Pinpoint the cell where the given text exists, returning its (X, Y) midpoint coordinate. 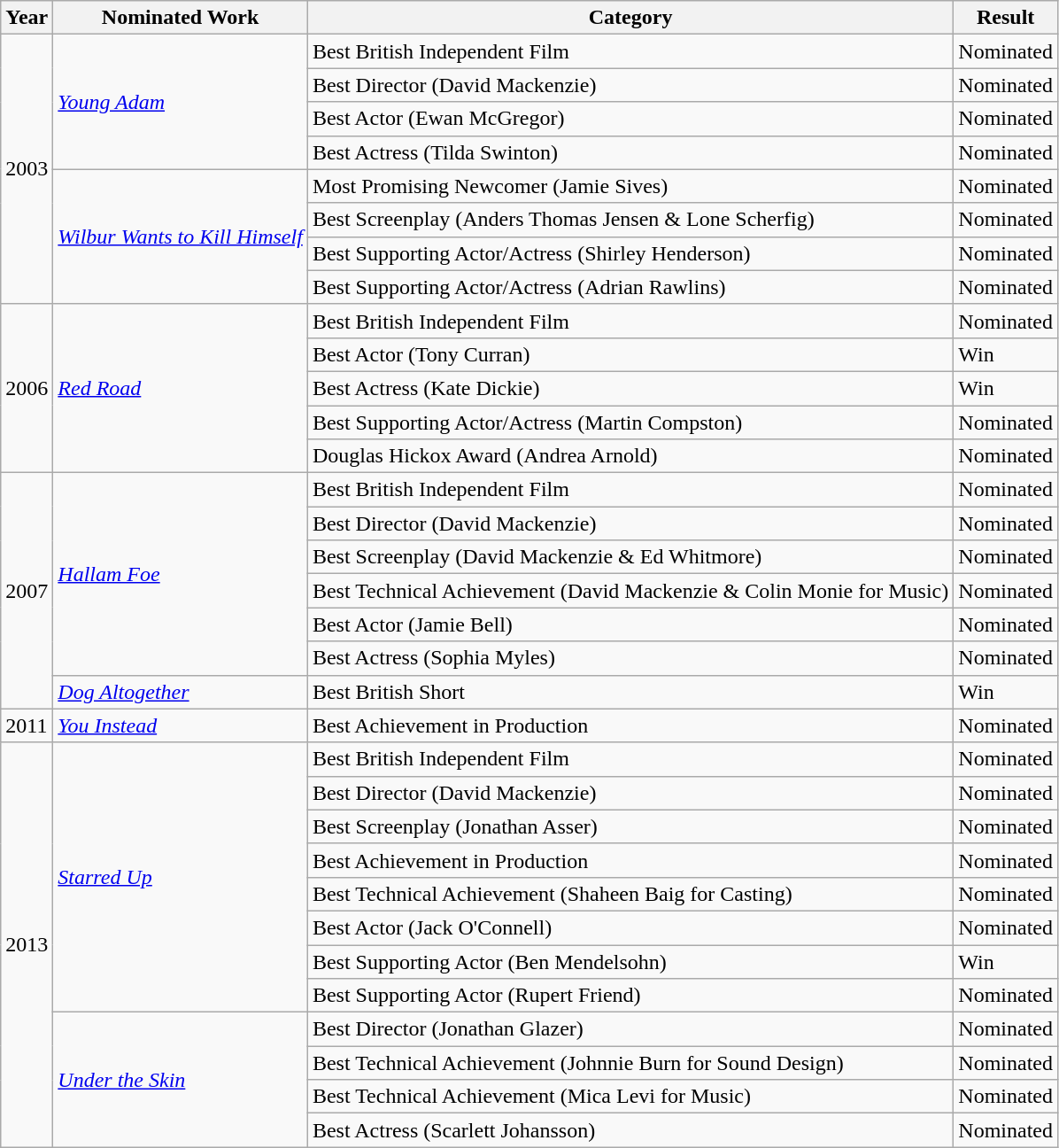
Best Screenplay (Jonathan Asser) (630, 826)
Best Actress (Scarlett Johansson) (630, 1130)
Nominated Work (181, 18)
Best British Short (630, 692)
Best Actor (Jamie Bell) (630, 624)
Best Supporting Actor/Actress (Adrian Rawlins) (630, 287)
Best Supporting Actor (Ben Mendelsohn) (630, 961)
Best Supporting Actor/Actress (Martin Compston) (630, 423)
Best Screenplay (Anders Thomas Jensen & Lone Scherfig) (630, 220)
Best Screenplay (David Mackenzie & Ed Whitmore) (630, 557)
Under the Skin (181, 1080)
Best Actress (Kate Dickie) (630, 388)
Best Technical Achievement (Shaheen Baig for Casting) (630, 894)
Best Actress (Sophia Myles) (630, 658)
Best Actor (Ewan McGregor) (630, 119)
Best Actor (Tony Curran) (630, 354)
Douglas Hickox Award (Andrea Arnold) (630, 456)
Best Technical Achievement (David Mackenzie & Colin Monie for Music) (630, 591)
Best Supporting Actor/Actress (Shirley Henderson) (630, 253)
Best Technical Achievement (Mica Levi for Music) (630, 1097)
Best Actor (Jack O'Connell) (630, 927)
Best Technical Achievement (Johnnie Burn for Sound Design) (630, 1063)
Wilbur Wants to Kill Himself (181, 237)
Hallam Foe (181, 574)
2007 (27, 591)
Young Adam (181, 102)
Best Supporting Actor (Rupert Friend) (630, 996)
2003 (27, 169)
Most Promising Newcomer (Jamie Sives) (630, 186)
You Instead (181, 725)
Best Actress (Tilda Swinton) (630, 152)
Category (630, 18)
Best Director (Jonathan Glazer) (630, 1029)
Result (1006, 18)
2006 (27, 388)
2011 (27, 725)
Dog Altogether (181, 692)
Red Road (181, 388)
Starred Up (181, 877)
2013 (27, 944)
Year (27, 18)
